Return (X, Y) of the center of cell containing provided text 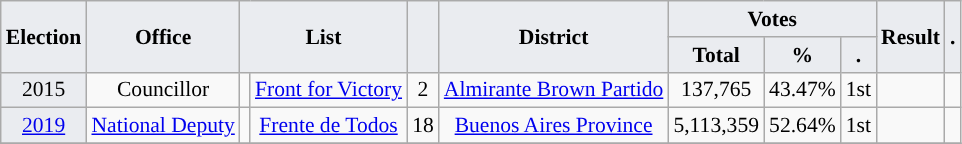
18 (423, 126)
Front for Victory (328, 90)
Office (162, 36)
% (802, 55)
National Deputy (162, 126)
District (554, 36)
Election (44, 36)
Councillor (162, 90)
43.47% (802, 90)
2019 (44, 126)
2015 (44, 90)
Result (910, 36)
Almirante Brown Partido (554, 90)
List (324, 36)
Frente de Todos (328, 126)
52.64% (802, 126)
5,113,359 (716, 126)
2 (423, 90)
137,765 (716, 90)
Total (716, 55)
Buenos Aires Province (554, 126)
Votes (772, 19)
